Scan for the cell matching the given text and deliver its (X, Y) coordinate at center. 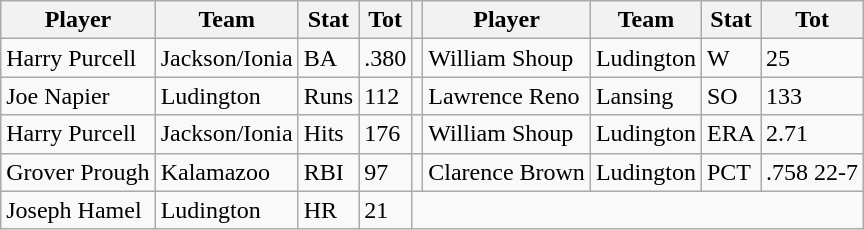
25 (812, 58)
Runs (328, 96)
Hits (328, 134)
21 (386, 210)
.380 (386, 58)
PCT (730, 172)
BA (328, 58)
Clarence Brown (507, 172)
Lansing (646, 96)
176 (386, 134)
Grover Prough (78, 172)
97 (386, 172)
112 (386, 96)
2.71 (812, 134)
HR (328, 210)
133 (812, 96)
Lawrence Reno (507, 96)
W (730, 58)
SO (730, 96)
Kalamazoo (226, 172)
ERA (730, 134)
.758 22-7 (812, 172)
RBI (328, 172)
Joe Napier (78, 96)
Joseph Hamel (78, 210)
